Output the [X, Y] coordinate of the center of the cell containing the given text.  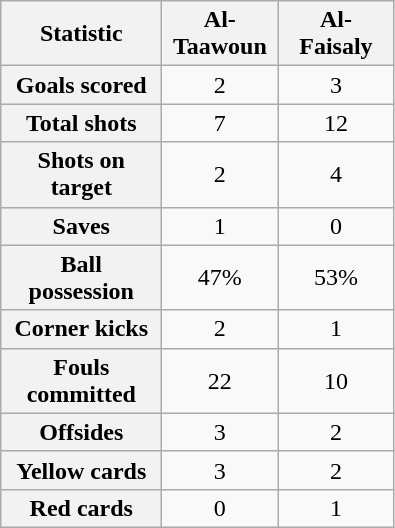
Shots on target [82, 174]
Al-Taawoun [220, 34]
Yellow cards [82, 470]
Al-Faisaly [336, 34]
4 [336, 174]
Red cards [82, 508]
Total shots [82, 123]
Fouls committed [82, 380]
10 [336, 380]
Saves [82, 226]
12 [336, 123]
53% [336, 278]
22 [220, 380]
47% [220, 278]
Goals scored [82, 85]
Corner kicks [82, 329]
Statistic [82, 34]
Ball possession [82, 278]
7 [220, 123]
Offsides [82, 432]
